Return the (x, y) coordinate for the center point of the cell that contains the specified text.  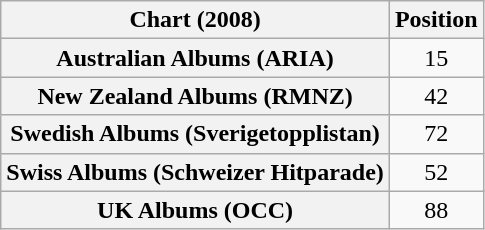
Chart (2008) (196, 20)
72 (436, 134)
Position (436, 20)
52 (436, 172)
New Zealand Albums (RMNZ) (196, 96)
42 (436, 96)
15 (436, 58)
Swiss Albums (Schweizer Hitparade) (196, 172)
Australian Albums (ARIA) (196, 58)
Swedish Albums (Sverigetopplistan) (196, 134)
UK Albums (OCC) (196, 210)
88 (436, 210)
